Provide the [X, Y] coordinate of the cell's center where the given text is located.  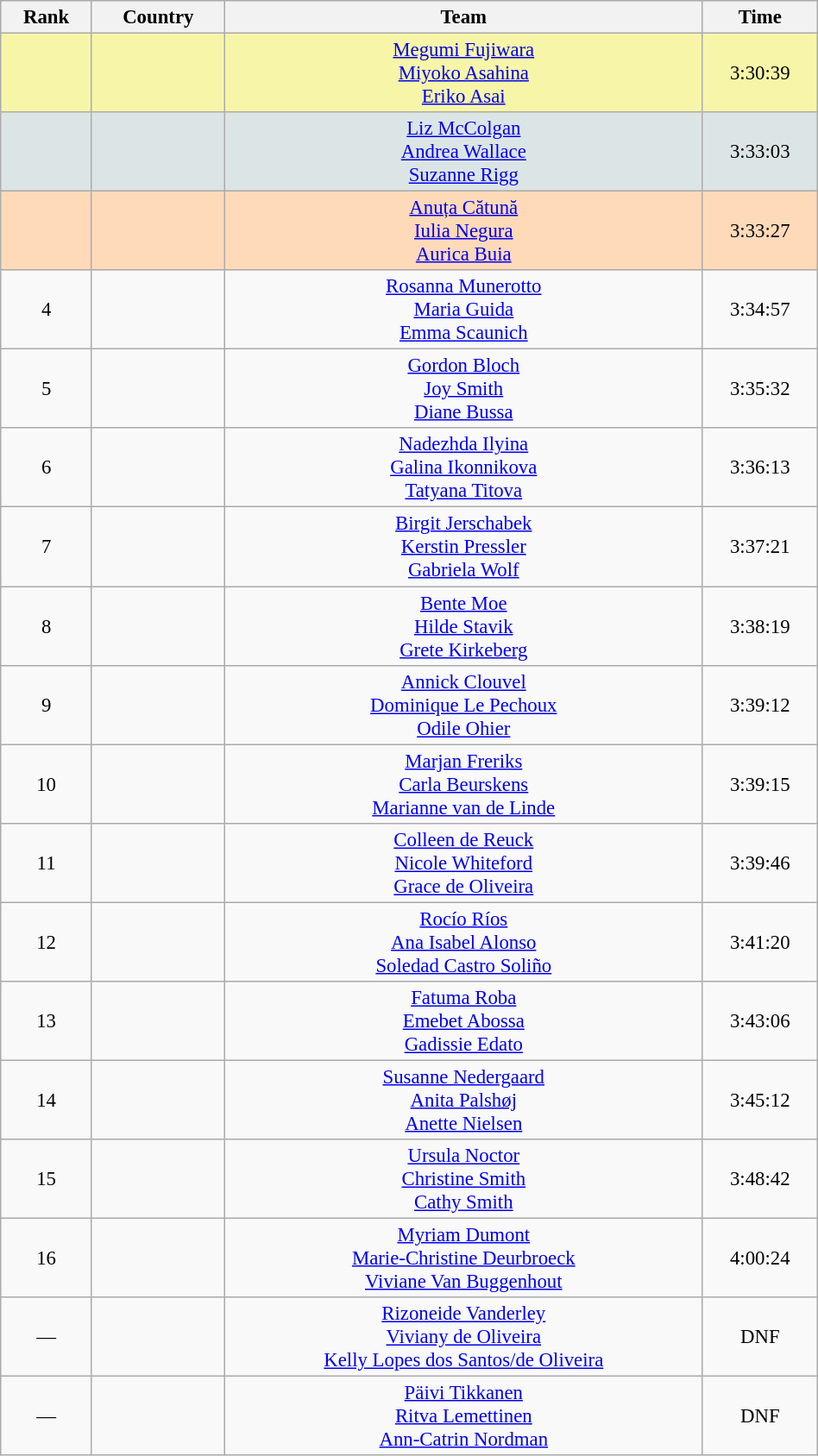
4:00:24 [759, 1258]
3:34:57 [759, 310]
Anuța CătunăIulia NeguraAurica Buia [463, 231]
14 [47, 1100]
9 [47, 705]
8 [47, 626]
12 [47, 942]
13 [47, 1021]
Team [463, 17]
Rocío RíosAna Isabel AlonsoSoledad Castro Soliño [463, 942]
Birgit JerschabekKerstin PresslerGabriela Wolf [463, 547]
3:41:20 [759, 942]
Nadezhda IlyinaGalina IkonnikovaTatyana Titova [463, 468]
7 [47, 547]
3:48:42 [759, 1179]
Myriam DumontMarie-Christine DeurbroeckViviane Van Buggenhout [463, 1258]
5 [47, 389]
Päivi TikkanenRitva LemettinenAnn-Catrin Nordman [463, 1416]
Colleen de ReuckNicole WhitefordGrace de Oliveira [463, 863]
3:39:15 [759, 784]
Liz McColganAndrea WallaceSuzanne Rigg [463, 152]
4 [47, 310]
Susanne NedergaardAnita PalshøjAnette Nielsen [463, 1100]
Marjan FreriksCarla BeurskensMarianne van de Linde [463, 784]
3:36:13 [759, 468]
Fatuma RobaEmebet AbossaGadissie Edato [463, 1021]
11 [47, 863]
3:37:21 [759, 547]
15 [47, 1179]
3:33:03 [759, 152]
3:45:12 [759, 1100]
10 [47, 784]
3:35:32 [759, 389]
3:39:12 [759, 705]
Megumi FujiwaraMiyoko AsahinaEriko Asai [463, 73]
3:30:39 [759, 73]
Rank [47, 17]
Bente MoeHilde StavikGrete Kirkeberg [463, 626]
Ursula NoctorChristine SmithCathy Smith [463, 1179]
3:33:27 [759, 231]
6 [47, 468]
3:39:46 [759, 863]
3:43:06 [759, 1021]
Gordon BlochJoy SmithDiane Bussa [463, 389]
Country [158, 17]
Time [759, 17]
16 [47, 1258]
Annick ClouvelDominique Le PechouxOdile Ohier [463, 705]
Rosanna MunerottoMaria GuidaEmma Scaunich [463, 310]
Rizoneide VanderleyViviany de OliveiraKelly Lopes dos Santos/de Oliveira [463, 1337]
3:38:19 [759, 626]
